Detect which cell encompasses the target text, then output its [x, y] center coordinate. 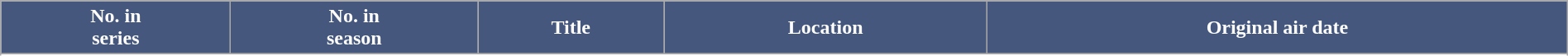
Location [825, 28]
No. inseries [116, 28]
No. inseason [354, 28]
Title [571, 28]
Original air date [1278, 28]
